Capture the cell that displays the provided text and extract its (x, y) central coordinate. 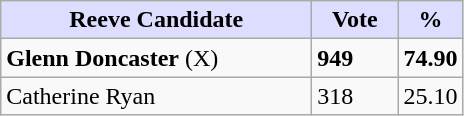
Vote (355, 20)
318 (355, 96)
949 (355, 58)
Catherine Ryan (156, 96)
Reeve Candidate (156, 20)
74.90 (430, 58)
% (430, 20)
Glenn Doncaster (X) (156, 58)
25.10 (430, 96)
